Scan for the cell matching the given text and deliver its (X, Y) coordinate at center. 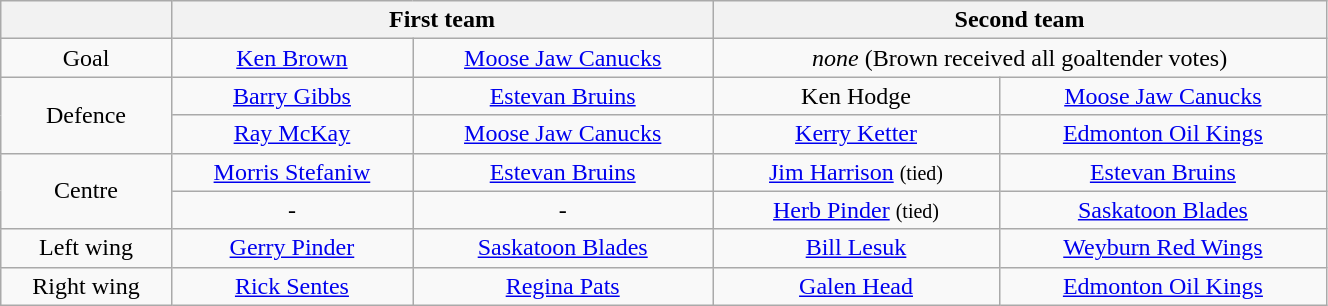
Gerry Pinder (292, 248)
Bill Lesuk (856, 248)
Goal (86, 58)
Galen Head (856, 286)
Ken Hodge (856, 96)
none (Brown received all goaltender votes) (1020, 58)
Regina Pats (563, 286)
Ray McKay (292, 134)
Kerry Ketter (856, 134)
Barry Gibbs (292, 96)
Defence (86, 115)
Left wing (86, 248)
Herb Pinder (tied) (856, 210)
Jim Harrison (tied) (856, 172)
Weyburn Red Wings (1162, 248)
Morris Stefaniw (292, 172)
Rick Sentes (292, 286)
Second team (1020, 20)
First team (442, 20)
Centre (86, 191)
Ken Brown (292, 58)
Right wing (86, 286)
